Identify which cell holds the provided text, then report its (X, Y) central coordinate. 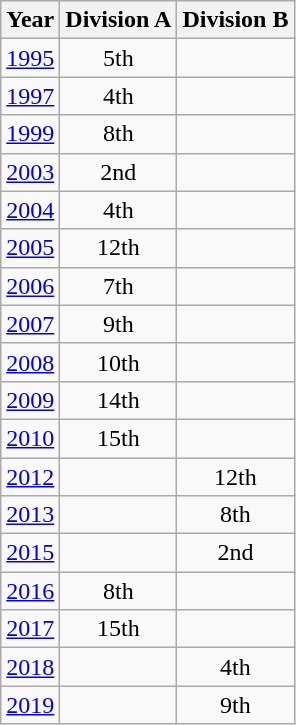
1999 (30, 134)
14th (118, 400)
2018 (30, 667)
Division B (236, 20)
2007 (30, 324)
2003 (30, 172)
2010 (30, 438)
5th (118, 58)
2005 (30, 248)
Year (30, 20)
2008 (30, 362)
2006 (30, 286)
2015 (30, 553)
Division A (118, 20)
2017 (30, 629)
1995 (30, 58)
1997 (30, 96)
2012 (30, 477)
2004 (30, 210)
2019 (30, 705)
2013 (30, 515)
2009 (30, 400)
2016 (30, 591)
10th (118, 362)
7th (118, 286)
